Find where the given text appears and provide that cell's center as [X, Y] coordinate. 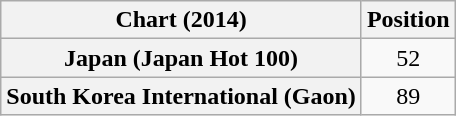
Position [408, 20]
89 [408, 96]
South Korea International (Gaon) [182, 96]
52 [408, 58]
Japan (Japan Hot 100) [182, 58]
Chart (2014) [182, 20]
